Find where the given text appears and provide that cell's center as (x, y) coordinate. 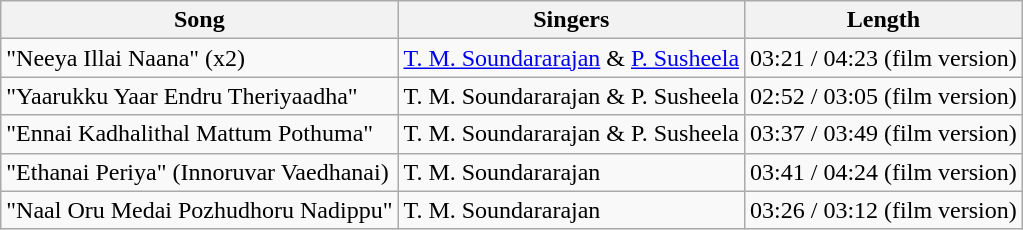
"Yaarukku Yaar Endru Theriyaadha" (200, 96)
03:37 / 03:49 (film version) (884, 134)
"Naal Oru Medai Pozhudhoru Nadippu" (200, 210)
"Ennai Kadhalithal Mattum Pothuma" (200, 134)
Singers (572, 20)
02:52 / 03:05 (film version) (884, 96)
"Neeya Illai Naana" (x2) (200, 58)
Length (884, 20)
03:26 / 03:12 (film version) (884, 210)
Song (200, 20)
03:41 / 04:24 (film version) (884, 172)
"Ethanai Periya" (Innoruvar Vaedhanai) (200, 172)
03:21 / 04:23 (film version) (884, 58)
